Return the [x, y] coordinate for the center point of the cell that contains the specified text.  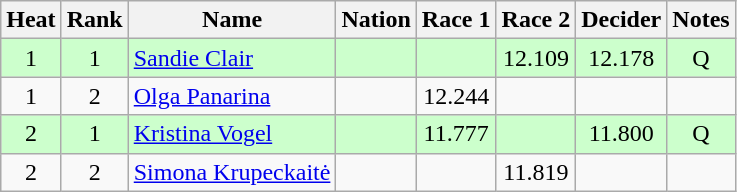
Race 1 [456, 20]
11.777 [456, 134]
11.819 [536, 172]
Olga Panarina [232, 96]
Kristina Vogel [232, 134]
Nation [376, 20]
Heat [31, 20]
12.109 [536, 58]
Race 2 [536, 20]
Decider [622, 20]
Simona Krupeckaitė [232, 172]
12.244 [456, 96]
Sandie Clair [232, 58]
Name [232, 20]
Notes [701, 20]
Rank [94, 20]
12.178 [622, 58]
11.800 [622, 134]
